Capture the cell that displays the provided text and extract its [x, y] central coordinate. 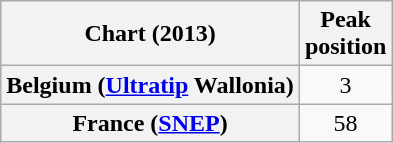
3 [345, 85]
Chart (2013) [150, 34]
Peakposition [345, 34]
58 [345, 123]
France (SNEP) [150, 123]
Belgium (Ultratip Wallonia) [150, 85]
